From the cell containing the given text, extract its center point as (X, Y) coordinate. 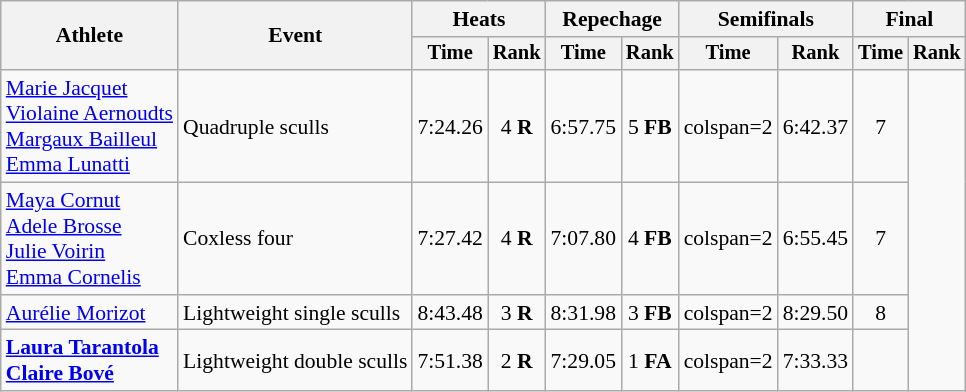
Marie JacquetViolaine AernoudtsMargaux BailleulEmma Lunatti (90, 126)
Lightweight single sculls (295, 313)
2 R (517, 360)
Event (295, 36)
Coxless four (295, 239)
6:42.37 (816, 126)
8 (880, 313)
3 R (517, 313)
8:29.50 (816, 313)
1 FA (650, 360)
Final (909, 19)
4 FB (650, 239)
Repechage (612, 19)
6:57.75 (584, 126)
7:29.05 (584, 360)
7:51.38 (450, 360)
Semifinals (766, 19)
Maya CornutAdele BrosseJulie VoirinEmma Cornelis (90, 239)
7:27.42 (450, 239)
Lightweight double sculls (295, 360)
6:55.45 (816, 239)
3 FB (650, 313)
Quadruple sculls (295, 126)
Laura TarantolaClaire Bové (90, 360)
7:24.26 (450, 126)
7:33.33 (816, 360)
8:43.48 (450, 313)
Heats (478, 19)
Athlete (90, 36)
Aurélie Morizot (90, 313)
5 FB (650, 126)
8:31.98 (584, 313)
7:07.80 (584, 239)
